Scan for the cell matching the given text and deliver its (x, y) coordinate at center. 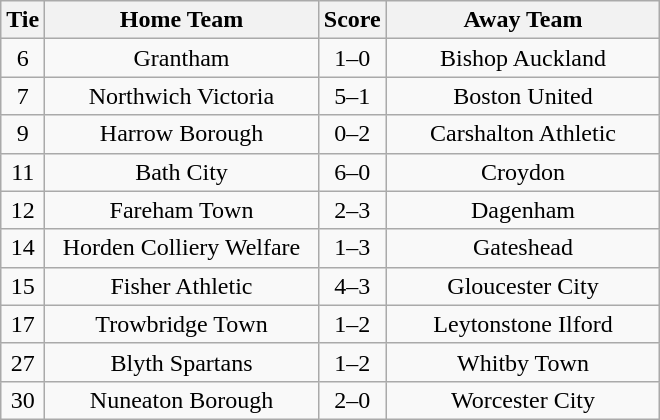
Bishop Auckland (523, 58)
11 (23, 172)
Gloucester City (523, 286)
14 (23, 248)
2–0 (352, 400)
30 (23, 400)
Horden Colliery Welfare (182, 248)
Grantham (182, 58)
Worcester City (523, 400)
Carshalton Athletic (523, 134)
7 (23, 96)
Home Team (182, 20)
1–0 (352, 58)
5–1 (352, 96)
Boston United (523, 96)
Northwich Victoria (182, 96)
15 (23, 286)
Tie (23, 20)
Fisher Athletic (182, 286)
Dagenham (523, 210)
12 (23, 210)
Score (352, 20)
1–3 (352, 248)
27 (23, 362)
17 (23, 324)
Croydon (523, 172)
Blyth Spartans (182, 362)
2–3 (352, 210)
Gateshead (523, 248)
6–0 (352, 172)
4–3 (352, 286)
0–2 (352, 134)
Trowbridge Town (182, 324)
Harrow Borough (182, 134)
9 (23, 134)
6 (23, 58)
Leytonstone Ilford (523, 324)
Whitby Town (523, 362)
Fareham Town (182, 210)
Bath City (182, 172)
Away Team (523, 20)
Nuneaton Borough (182, 400)
